Scan for the cell matching the given text and deliver its [X, Y] coordinate at center. 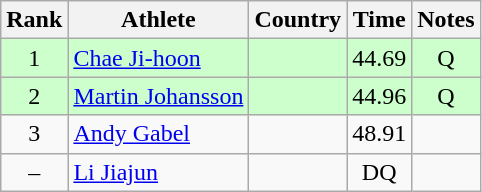
44.69 [380, 58]
48.91 [380, 134]
DQ [380, 172]
Andy Gabel [158, 134]
Notes [446, 20]
Martin Johansson [158, 96]
Rank [34, 20]
2 [34, 96]
1 [34, 58]
– [34, 172]
Chae Ji-hoon [158, 58]
Athlete [158, 20]
Time [380, 20]
3 [34, 134]
Country [298, 20]
44.96 [380, 96]
Li Jiajun [158, 172]
